For the text-containing cell, return its midpoint in [X, Y] coordinate format. 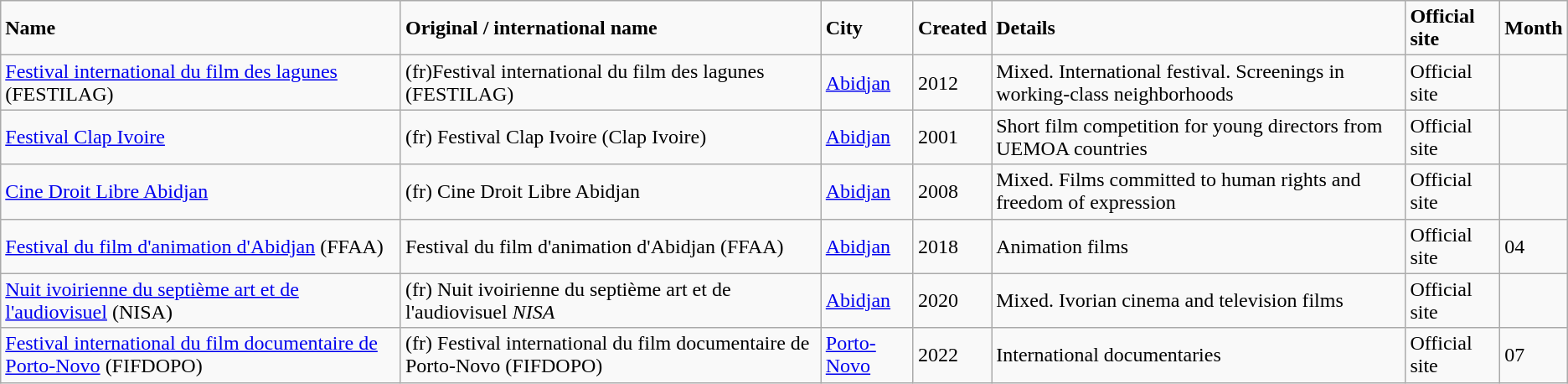
2018 [952, 246]
Original / international name [611, 29]
Mixed. International festival. Screenings in working-class neighborhoods [1199, 82]
(fr)Festival international du film des lagunes (FESTILAG) [611, 82]
Cine Droit Libre Abidjan [201, 191]
2001 [952, 138]
2020 [952, 300]
(fr) Cine Droit Libre Abidjan [611, 191]
Porto-Novo [867, 355]
Mixed. Ivorian cinema and television films [1199, 300]
(fr) Festival international du film documentaire de Porto-Novo (FIFDOPO) [611, 355]
04 [1534, 246]
2008 [952, 191]
Short film competition for young directors from UEMOA countries [1199, 138]
(fr) Nuit ivoirienne du septième art et de l'audiovisuel NISA [611, 300]
(fr) Festival Clap Ivoire (Clap Ivoire) [611, 138]
Festival Clap Ivoire [201, 138]
Festival international du film des lagunes (FESTILAG) [201, 82]
International documentaries [1199, 355]
Mixed. Films committed to human rights and freedom of expression [1199, 191]
Nuit ivoirienne du septième art et de l'audiovisuel (NISA) [201, 300]
Details [1199, 29]
City [867, 29]
2012 [952, 82]
Created [952, 29]
Name [201, 29]
2022 [952, 355]
Animation films [1199, 246]
Month [1534, 29]
Festival international du film documentaire de Porto-Novo (FIFDOPO) [201, 355]
07 [1534, 355]
